Determine the (x, y) coordinate at the center of the cell enclosing the given text.  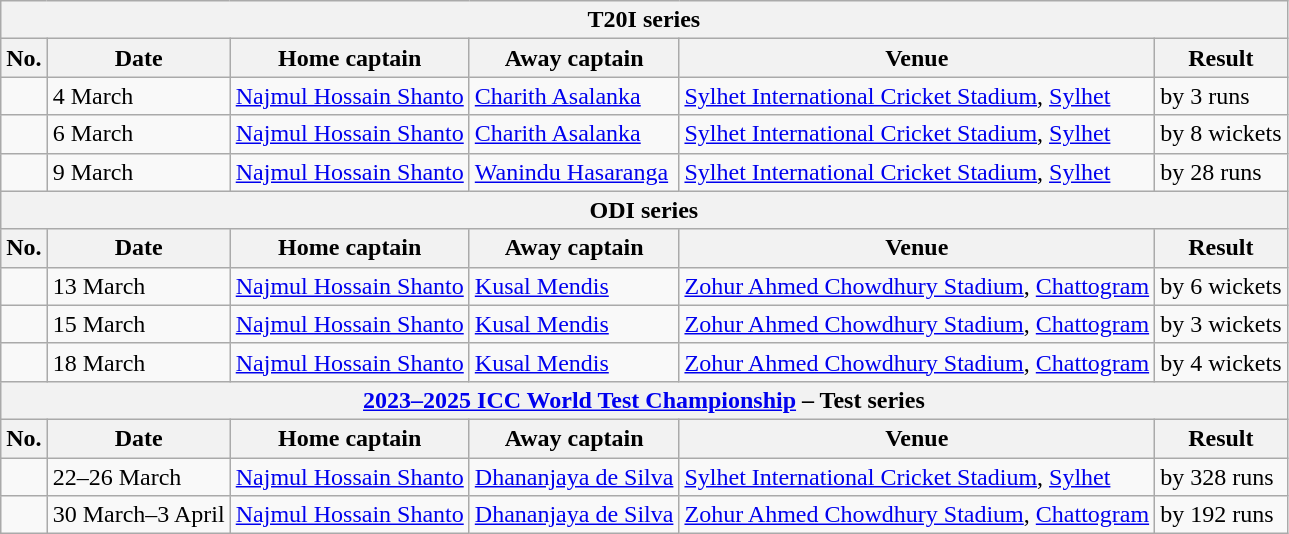
T20I series (644, 20)
by 4 wickets (1221, 362)
by 3 runs (1221, 96)
by 328 runs (1221, 477)
by 192 runs (1221, 515)
ODI series (644, 210)
4 March (138, 96)
15 March (138, 324)
by 28 runs (1221, 172)
9 March (138, 172)
18 March (138, 362)
by 6 wickets (1221, 286)
13 March (138, 286)
6 March (138, 134)
22–26 March (138, 477)
by 3 wickets (1221, 324)
30 March–3 April (138, 515)
Wanindu Hasaranga (574, 172)
by 8 wickets (1221, 134)
2023–2025 ICC World Test Championship – Test series (644, 400)
